Determine the [X, Y] coordinate at the center of the cell enclosing the given text.  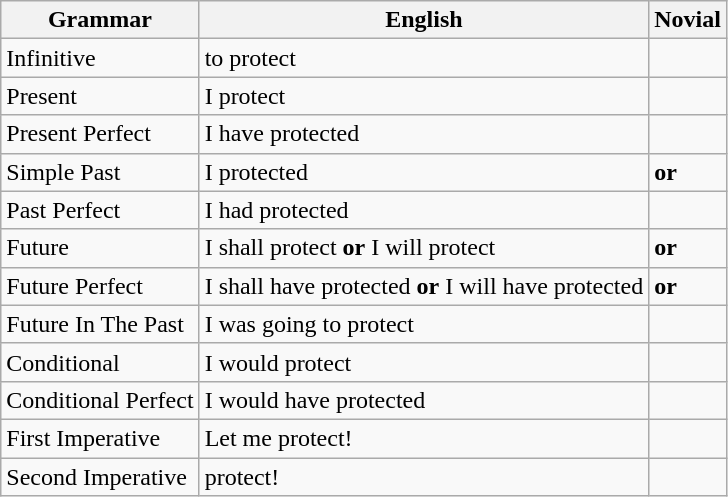
Present [100, 96]
Conditional [100, 362]
I protect [424, 96]
to protect [424, 58]
Present Perfect [100, 134]
I would have protected [424, 400]
Conditional Perfect [100, 400]
I would protect [424, 362]
protect! [424, 477]
I was going to protect [424, 324]
First Imperative [100, 438]
Infinitive [100, 58]
I shall have protected or I will have protected [424, 286]
Future Perfect [100, 286]
Novial [688, 20]
I have protected [424, 134]
Second Imperative [100, 477]
Past Perfect [100, 210]
I shall protect or I will protect [424, 248]
Future [100, 248]
Simple Past [100, 172]
Let me protect! [424, 438]
I protected [424, 172]
Grammar [100, 20]
Future In The Past [100, 324]
English [424, 20]
I had protected [424, 210]
